Pinpoint the cell where the given text exists, returning its [X, Y] midpoint coordinate. 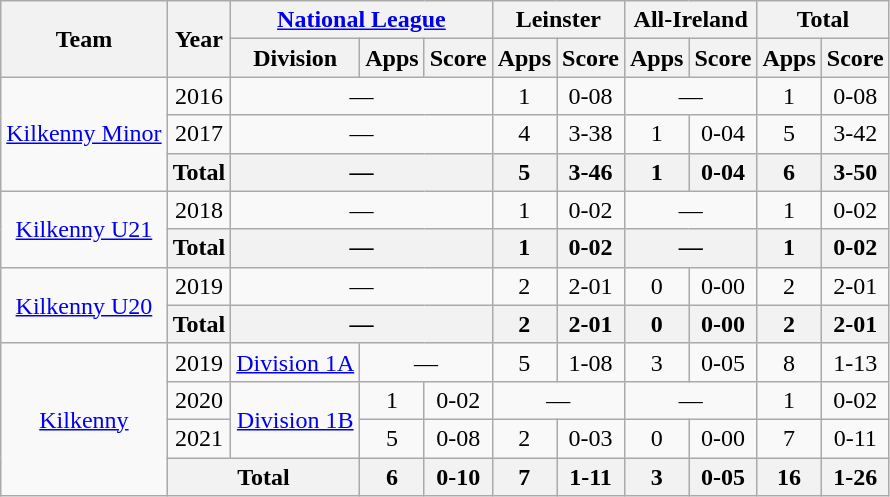
1-11 [591, 477]
All-Ireland [690, 20]
2021 [199, 438]
0-11 [855, 438]
Year [199, 39]
1-08 [591, 362]
Division 1B [296, 419]
Kilkenny [84, 419]
Division [296, 58]
National League [362, 20]
4 [524, 134]
8 [789, 362]
Team [84, 39]
16 [789, 477]
Leinster [558, 20]
3-42 [855, 134]
3-38 [591, 134]
3-50 [855, 172]
0-03 [591, 438]
2017 [199, 134]
1-13 [855, 362]
Division 1A [296, 362]
3-46 [591, 172]
2016 [199, 96]
Kilkenny U20 [84, 305]
0-10 [458, 477]
2020 [199, 400]
Kilkenny U21 [84, 229]
1-26 [855, 477]
Kilkenny Minor [84, 134]
2018 [199, 210]
